Pinpoint the cell where the given text exists, returning its [X, Y] midpoint coordinate. 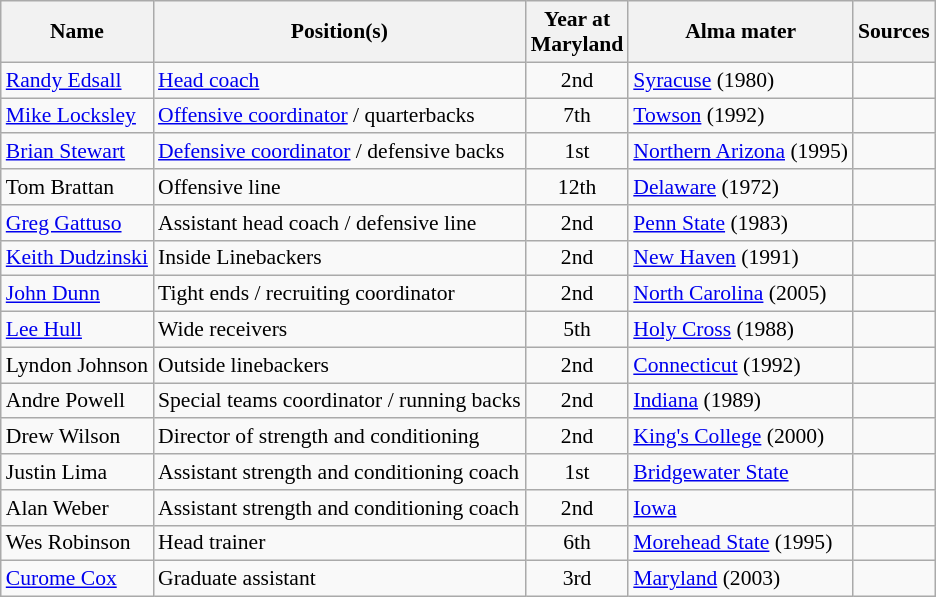
Andre Powell [77, 401]
Delaware (1972) [740, 187]
Year atMaryland [577, 32]
Tom Brattan [77, 187]
Inside Linebackers [340, 258]
Brian Stewart [77, 152]
Mike Locksley [77, 116]
Defensive coordinator / defensive backs [340, 152]
Holy Cross (1988) [740, 330]
Maryland (2003) [740, 579]
Towson (1992) [740, 116]
Syracuse (1980) [740, 80]
Randy Edsall [77, 80]
Indiana (1989) [740, 401]
Northern Arizona (1995) [740, 152]
Head coach [340, 80]
Offensive line [340, 187]
7th [577, 116]
Sources [894, 32]
Position(s) [340, 32]
Director of strength and conditioning [340, 437]
North Carolina (2005) [740, 294]
Head trainer [340, 543]
King's College (2000) [740, 437]
12th [577, 187]
Connecticut (1992) [740, 365]
Offensive coordinator / quarterbacks [340, 116]
Name [77, 32]
Wes Robinson [77, 543]
Alan Weber [77, 508]
Assistant head coach / defensive line [340, 223]
6th [577, 543]
Graduate assistant [340, 579]
Justin Lima [77, 472]
Morehead State (1995) [740, 543]
Outside linebackers [340, 365]
John Dunn [77, 294]
3rd [577, 579]
Tight ends / recruiting coordinator [340, 294]
Bridgewater State [740, 472]
Penn State (1983) [740, 223]
Keith Dudzinski [77, 258]
Alma mater [740, 32]
Lyndon Johnson [77, 365]
Curome Cox [77, 579]
Iowa [740, 508]
5th [577, 330]
Wide receivers [340, 330]
Special teams coordinator / running backs [340, 401]
Drew Wilson [77, 437]
New Haven (1991) [740, 258]
Lee Hull [77, 330]
Greg Gattuso [77, 223]
